Scan for the cell matching the given text and deliver its (x, y) coordinate at center. 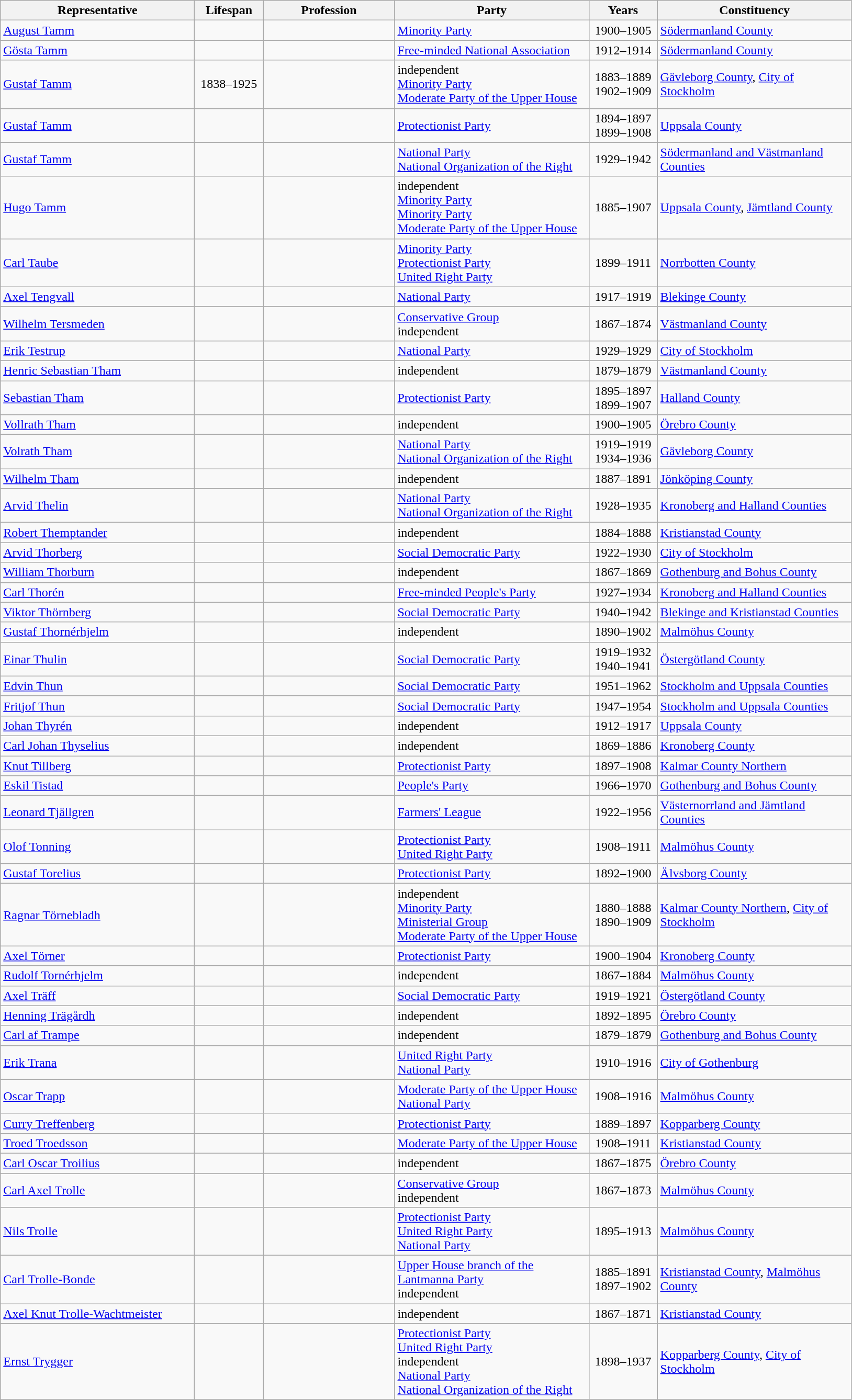
Curry Treffenberg (97, 1123)
Axel Knut Trolle-Wachtmeister (97, 1314)
independent Minority Party Ministerial Group Moderate Party of the Upper House (492, 914)
Kalmar County Northern (755, 765)
People's Party (492, 786)
1947–1954 (623, 706)
Södermanland and Västmanland Counties (755, 159)
Minority Party (492, 30)
Oscar Trapp (97, 1097)
Wilhelm Tersmeden (97, 323)
Carl Johan Thyselius (97, 746)
1928–1935 (623, 505)
1899–1911 (623, 263)
Gösta Tamm (97, 50)
1929–1929 (623, 351)
Einar Thulin (97, 659)
1895–18971899–1907 (623, 398)
1895–1913 (623, 1232)
Constituency (755, 10)
Nils Trolle (97, 1232)
1919–19191934–1936 (623, 452)
1867–1873 (623, 1190)
Arvid Thelin (97, 505)
1867–1884 (623, 976)
1885–18911897–1902 (623, 1280)
Älvsborg County (755, 874)
Carl Taube (97, 263)
Ernst Trygger (97, 1362)
Protectionist Party United Right Party independent National Party National Organization of the Right (492, 1362)
Viktor Thörnberg (97, 612)
Kopparberg County (755, 1123)
1919–1921 (623, 996)
Fritjof Thun (97, 706)
1869–1886 (623, 746)
Leonard Tjällgren (97, 813)
Protectionist Party United Right Party (492, 846)
Henning Trägårdh (97, 1015)
Gävleborg County, City of Stockholm (755, 84)
1898–1937 (623, 1362)
Jönköping County (755, 479)
United Right Party National Party (492, 1062)
Kalmar County Northern, City of Stockholm (755, 914)
Representative (97, 10)
1929–1942 (623, 159)
Erik Testrup (97, 351)
Halland County (755, 398)
1922–1930 (623, 552)
1912–1914 (623, 50)
1867–1871 (623, 1314)
Upper House branch of the Lantmanna Party independent (492, 1280)
1880–18881890–1909 (623, 914)
1966–1970 (623, 786)
1887–1891 (623, 479)
Kristianstad County, Malmöhus County (755, 1280)
Carl Thorén (97, 592)
1884–1888 (623, 533)
Moderate Party of the Upper House National Party (492, 1097)
Axel Tengvall (97, 297)
Axel Träff (97, 996)
Erik Trana (97, 1062)
1890–1902 (623, 632)
Eskil Tistad (97, 786)
1912–1917 (623, 726)
Edvin Thun (97, 686)
Wilhelm Tham (97, 479)
Kopparberg County, City of Stockholm (755, 1362)
Profession (329, 10)
Party (492, 10)
Blekinge and Kristianstad Counties (755, 612)
1900–1904 (623, 956)
Carl af Trampe (97, 1035)
Carl Axel Trolle (97, 1190)
1867–1874 (623, 323)
City of Gothenburg (755, 1062)
Norrbotten County (755, 263)
Johan Thyrén (97, 726)
Henric Sebastian Tham (97, 370)
1867–1875 (623, 1163)
August Tamm (97, 30)
Västernorrland and Jämtland Counties (755, 813)
1922–1956 (623, 813)
1883–18891902–1909 (623, 84)
1919–19321940–1941 (623, 659)
1885–1907 (623, 207)
Free-minded People's Party (492, 592)
Moderate Party of the Upper House (492, 1143)
Gustaf Thornérhjelm (97, 632)
1867–1869 (623, 572)
Volrath Tham (97, 452)
Carl Trolle-Bonde (97, 1280)
1951–1962 (623, 686)
1889–1897 (623, 1123)
Gävleborg County (755, 452)
Rudolf Tornérhjelm (97, 976)
1894–18971899–1908 (623, 126)
Hugo Tamm (97, 207)
Knut Tillberg (97, 765)
Sebastian Tham (97, 398)
1940–1942 (623, 612)
Gustaf Torelius (97, 874)
Years (623, 10)
1908–1916 (623, 1097)
independent Minority Party Minority Party Moderate Party of the Upper House (492, 207)
Protectionist Party United Right Party National Party (492, 1232)
Vollrath Tham (97, 425)
1927–1934 (623, 592)
1892–1895 (623, 1015)
Uppsala County, Jämtland County (755, 207)
Ragnar Törnebladh (97, 914)
Minority Party Protectionist Party United Right Party (492, 263)
1917–1919 (623, 297)
Blekinge County (755, 297)
1897–1908 (623, 765)
Farmers' League (492, 813)
Lifespan (229, 10)
Robert Themptander (97, 533)
1892–1900 (623, 874)
William Thorburn (97, 572)
Carl Oscar Troilius (97, 1163)
Free-minded National Association (492, 50)
Olof Tonning (97, 846)
Axel Törner (97, 956)
1838–1925 (229, 84)
1910–1916 (623, 1062)
Troed Troedsson (97, 1143)
Arvid Thorberg (97, 552)
independent Minority Party Moderate Party of the Upper House (492, 84)
